Provide the (X, Y) coordinate of the cell's center where the given text is located.  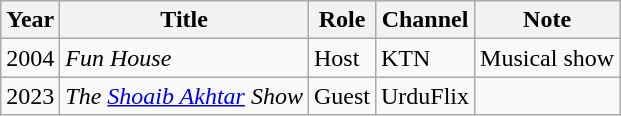
Title (184, 20)
Role (342, 20)
Musical show (548, 58)
2004 (30, 58)
Year (30, 20)
KTN (424, 58)
The Shoaib Akhtar Show (184, 96)
Channel (424, 20)
Host (342, 58)
Guest (342, 96)
Fun House (184, 58)
UrduFlix (424, 96)
2023 (30, 96)
Note (548, 20)
